Output the [x, y] coordinate of the center of the cell containing the given text.  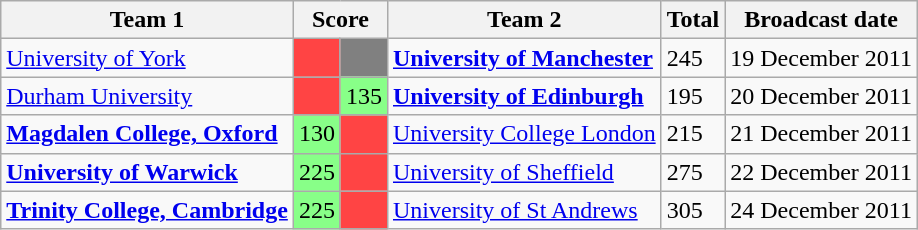
Score [340, 20]
University of St Andrews [524, 210]
Team 2 [524, 20]
University of Warwick [148, 172]
Durham University [148, 96]
University of York [148, 58]
University of Edinburgh [524, 96]
135 [364, 96]
University of Sheffield [524, 172]
Magdalen College, Oxford [148, 134]
20 December 2011 [822, 96]
275 [693, 172]
University College London [524, 134]
University of Manchester [524, 58]
21 December 2011 [822, 134]
130 [316, 134]
305 [693, 210]
Total [693, 20]
24 December 2011 [822, 210]
19 December 2011 [822, 58]
215 [693, 134]
245 [693, 58]
Team 1 [148, 20]
Broadcast date [822, 20]
195 [693, 96]
22 December 2011 [822, 172]
Trinity College, Cambridge [148, 210]
